Search for the cell housing the specified text and yield its (x, y) center coordinate. 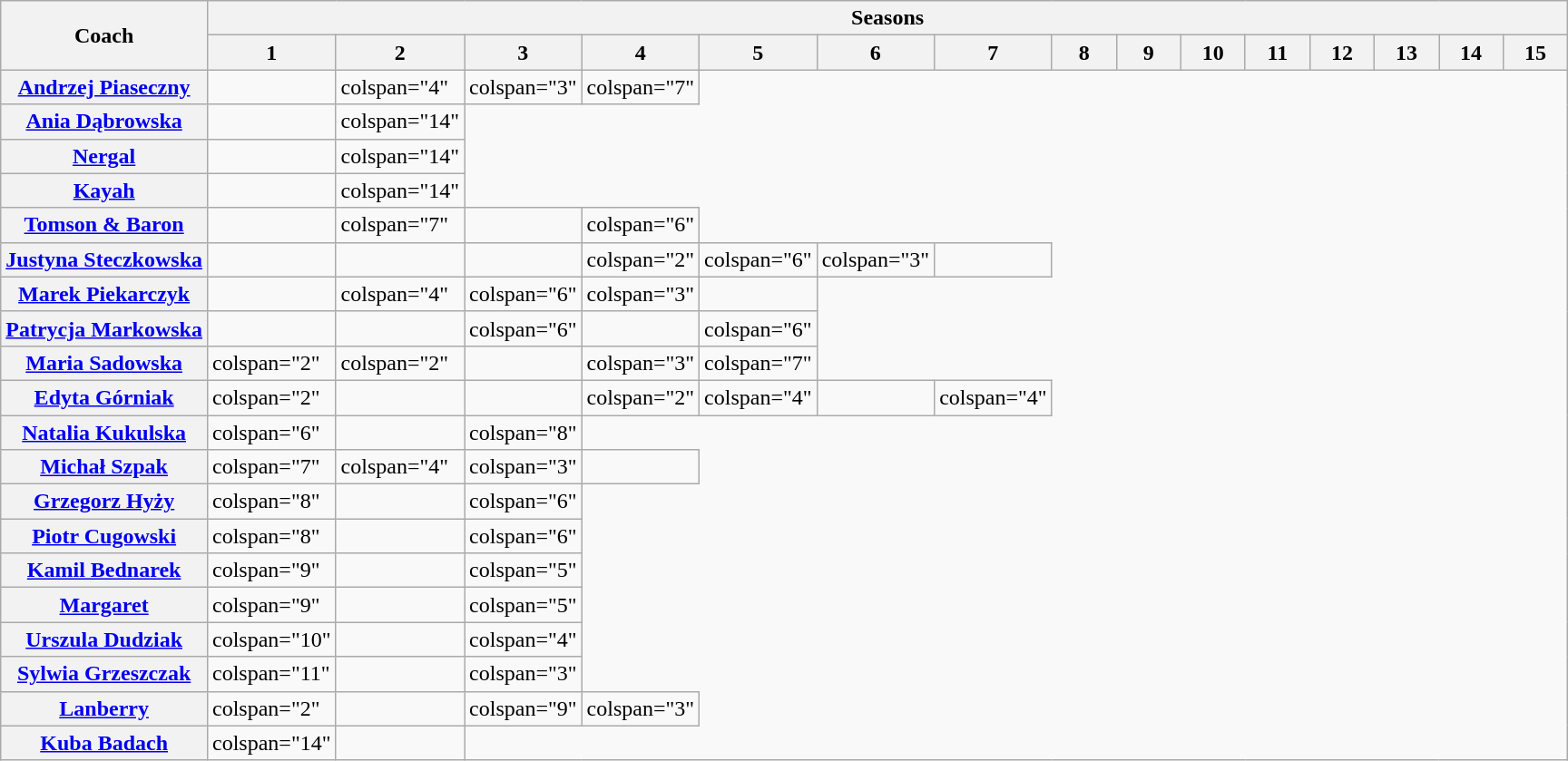
Kayah (104, 190)
7 (994, 53)
Nergal (104, 156)
15 (1535, 53)
Michał Szpak (104, 467)
Justyna Steczkowska (104, 259)
Lanberry (104, 708)
3 (524, 53)
12 (1341, 53)
8 (1083, 53)
1 (272, 53)
2 (400, 53)
10 (1212, 53)
4 (641, 53)
colspan="10" (272, 639)
Ania Dąbrowska (104, 122)
Marek Piekarczyk (104, 294)
colspan="11" (272, 674)
Piotr Cugowski (104, 536)
Seasons (887, 18)
5 (759, 53)
6 (876, 53)
13 (1406, 53)
Natalia Kukulska (104, 433)
Coach (104, 35)
Edyta Górniak (104, 397)
14 (1472, 53)
9 (1149, 53)
11 (1278, 53)
Urszula Dudziak (104, 639)
Tomson & Baron (104, 225)
Kamil Bednarek (104, 571)
Sylwia Grzeszczak (104, 674)
Margaret (104, 605)
Kuba Badach (104, 743)
Maria Sadowska (104, 363)
Grzegorz Hyży (104, 502)
Patrycja Markowska (104, 328)
Andrzej Piaseczny (104, 87)
